Identify which cell holds the provided text, then report its (x, y) central coordinate. 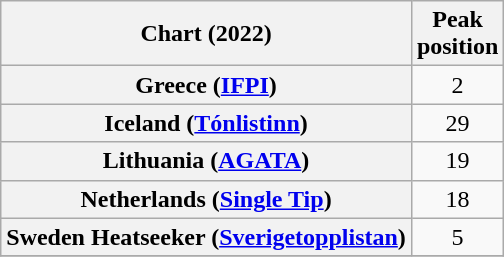
Netherlands (Single Tip) (206, 199)
29 (457, 123)
Peakposition (457, 34)
2 (457, 85)
5 (457, 237)
Greece (IFPI) (206, 85)
18 (457, 199)
Lithuania (AGATA) (206, 161)
Chart (2022) (206, 34)
Sweden Heatseeker (Sverigetopplistan) (206, 237)
Iceland (Tónlistinn) (206, 123)
19 (457, 161)
